Determine the (x, y) coordinate at the center of the cell enclosing the given text.  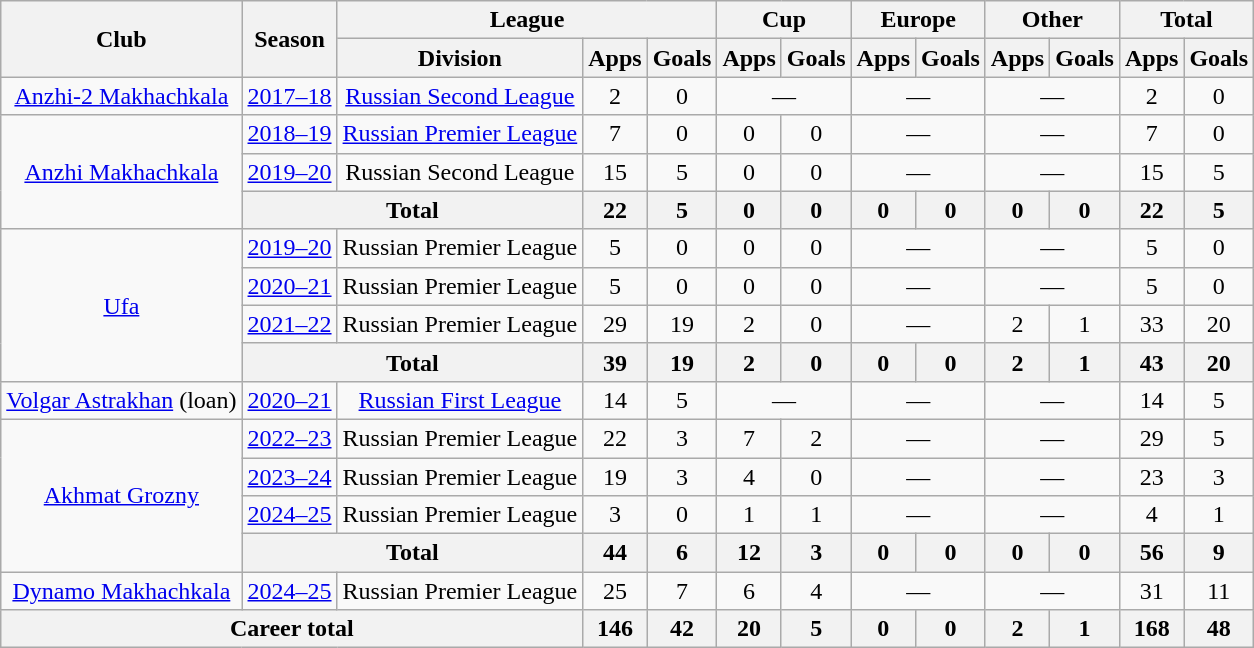
23 (1151, 477)
31 (1151, 591)
Anzhi-2 Makhachkala (122, 96)
44 (615, 553)
Division (460, 58)
9 (1219, 553)
168 (1151, 629)
Akhmat Grozny (122, 495)
Volgar Astrakhan (loan) (122, 400)
48 (1219, 629)
146 (615, 629)
Ufa (122, 305)
Season (290, 39)
2018–19 (290, 134)
2017–18 (290, 96)
Europe (918, 20)
Cup (784, 20)
42 (682, 629)
Club (122, 39)
12 (749, 553)
2021–22 (290, 324)
33 (1151, 324)
League (527, 20)
11 (1219, 591)
Other (1052, 20)
25 (615, 591)
39 (615, 362)
Career total (292, 629)
Russian First League (460, 400)
2022–23 (290, 438)
Dynamo Makhachkala (122, 591)
56 (1151, 553)
43 (1151, 362)
2023–24 (290, 477)
Anzhi Makhachkala (122, 172)
